For the text-containing cell, return its midpoint in (x, y) coordinate format. 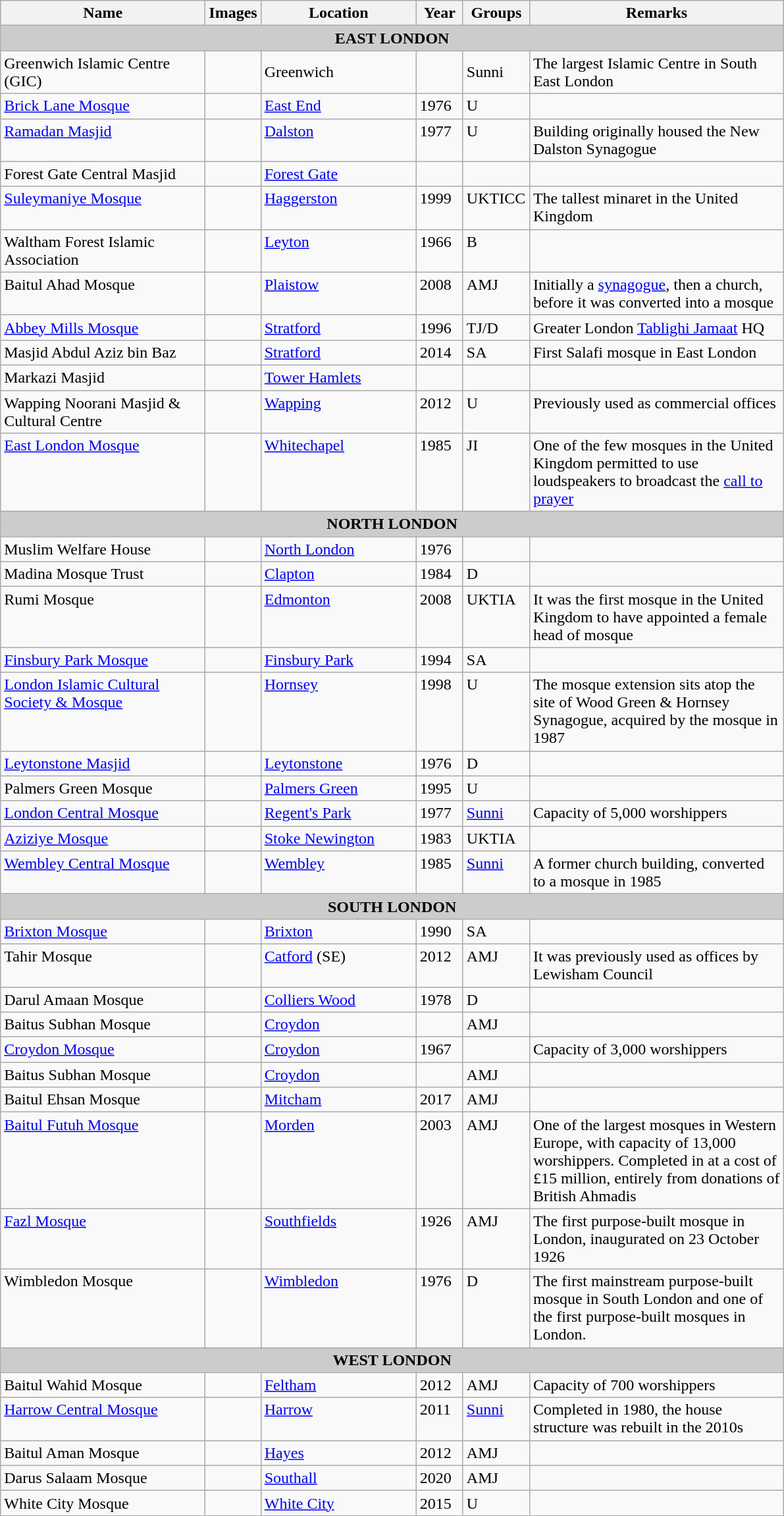
The largest Islamic Centre in South East London (656, 72)
Palmers Green (338, 788)
Baitul Ahad Mosque (103, 294)
Location (338, 13)
B (496, 250)
Previously used as commercial offices (656, 411)
Brixton Mosque (103, 931)
Hayes (338, 1453)
1978 (440, 999)
Masjid Abdul Aziz bin Baz (103, 352)
Aziziye Mosque (103, 838)
2015 (440, 1503)
Greenwich Islamic Centre (GIC) (103, 72)
Baitul Futuh Mosque (103, 1160)
Forest Gate (338, 174)
1995 (440, 788)
Waltham Forest Islamic Association (103, 250)
The mosque extension sits atop the site of Wood Green & Hornsey Synagogue, acquired by the mosque in 1987 (656, 711)
1999 (440, 208)
Finsbury Park Mosque (103, 660)
JI (496, 473)
Greater London Tablighi Jamaat HQ (656, 327)
2011 (440, 1419)
EAST LONDON (392, 38)
Catford (SE) (338, 965)
Edmonton (338, 617)
Completed in 1980, the house structure was rebuilt in the 2010s (656, 1419)
Leytonstone Masjid (103, 763)
WEST LONDON (392, 1360)
Madina Mosque Trust (103, 574)
1967 (440, 1050)
Greenwich (338, 72)
TJ/D (496, 327)
Wimbledon Mosque (103, 1308)
The first mainstream purpose-built mosque in South London and one of the first purpose-built mosques in London. (656, 1308)
East London Mosque (103, 473)
Plaistow (338, 294)
The first purpose-built mosque in London, inaugurated on 23 October 1926 (656, 1239)
Harrow Central Mosque (103, 1419)
Wapping (338, 411)
SOUTH LONDON (392, 906)
Wapping Noorani Masjid & Cultural Centre (103, 411)
2014 (440, 352)
Southfields (338, 1239)
Wimbledon (338, 1308)
2017 (440, 1100)
Tower Hamlets (338, 377)
Stoke Newington (338, 838)
Finsbury Park (338, 660)
Palmers Green Mosque (103, 788)
UKTICC (496, 208)
First Salafi mosque in East London (656, 352)
Regent's Park (338, 813)
Wembley (338, 872)
A former church building, converted to a mosque in 1985 (656, 872)
Hornsey (338, 711)
Forest Gate Central Masjid (103, 174)
1926 (440, 1239)
Building originally housed the New Dalston Synagogue (656, 140)
Brick Lane Mosque (103, 106)
Name (103, 13)
Morden (338, 1160)
Darul Amaan Mosque (103, 999)
Rumi Mosque (103, 617)
Tahir Mosque (103, 965)
Remarks (656, 13)
Baitul Wahid Mosque (103, 1385)
2020 (440, 1478)
Baitul Aman Mosque (103, 1453)
It was previously used as offices by Lewisham Council (656, 965)
One of the few mosques in the United Kingdom permitted to use loudspeakers to broadcast the call to prayer (656, 473)
1994 (440, 660)
Capacity of 5,000 worshippers (656, 813)
White City (338, 1503)
The tallest minaret in the United Kingdom (656, 208)
Wembley Central Mosque (103, 872)
Ramadan Masjid (103, 140)
Feltham (338, 1385)
Fazl Mosque (103, 1239)
Images (233, 13)
Baitul Ehsan Mosque (103, 1100)
Leytonstone (338, 763)
Mitcham (338, 1100)
Brixton (338, 931)
Leyton (338, 250)
Capacity of 700 worshippers (656, 1385)
Dalston (338, 140)
Muslim Welfare House (103, 549)
Whitechapel (338, 473)
1984 (440, 574)
Suleymaniye Mosque (103, 208)
Capacity of 3,000 worshippers (656, 1050)
Markazi Masjid (103, 377)
Clapton (338, 574)
Abbey Mills Mosque (103, 327)
Haggerston (338, 208)
London Islamic Cultural Society & Mosque (103, 711)
Year (440, 13)
It was the first mosque in the United Kingdom to have appointed a female head of mosque (656, 617)
NORTH LONDON (392, 524)
1996 (440, 327)
East End (338, 106)
Darus Salaam Mosque (103, 1478)
London Central Mosque (103, 813)
Colliers Wood (338, 999)
White City Mosque (103, 1503)
Initially a synagogue, then a church, before it was converted into a mosque (656, 294)
Groups (496, 13)
1966 (440, 250)
North London (338, 549)
Harrow (338, 1419)
2003 (440, 1160)
Southall (338, 1478)
Croydon Mosque (103, 1050)
1998 (440, 711)
1990 (440, 931)
1983 (440, 838)
